Identify which cell holds the provided text, then report its (X, Y) central coordinate. 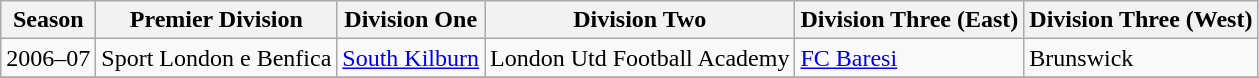
Division Three (East) (910, 20)
London Utd Football Academy (640, 58)
Season (48, 20)
2006–07 (48, 58)
Brunswick (1141, 58)
Premier Division (216, 20)
South Kilburn (411, 58)
Division Two (640, 20)
Sport London e Benfica (216, 58)
Division Three (West) (1141, 20)
FC Baresi (910, 58)
Division One (411, 20)
